Locate the cell with the specified text and output its (x, y) center coordinate. 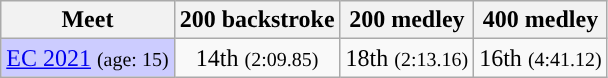
Meet (88, 20)
400 medley (541, 20)
200 backstroke (257, 20)
200 medley (407, 20)
EC 2021 (age: 15) (88, 58)
14th (2:09.85) (257, 58)
16th (4:41.12) (541, 58)
18th (2:13.16) (407, 58)
